Provide the (x, y) coordinate of the cell's center where the given text is located.  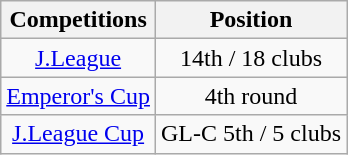
Emperor's Cup (78, 96)
J.League (78, 58)
14th / 18 clubs (250, 58)
GL-C 5th / 5 clubs (250, 134)
Competitions (78, 20)
J.League Cup (78, 134)
Position (250, 20)
4th round (250, 96)
